For the text-containing cell, return its midpoint in [X, Y] coordinate format. 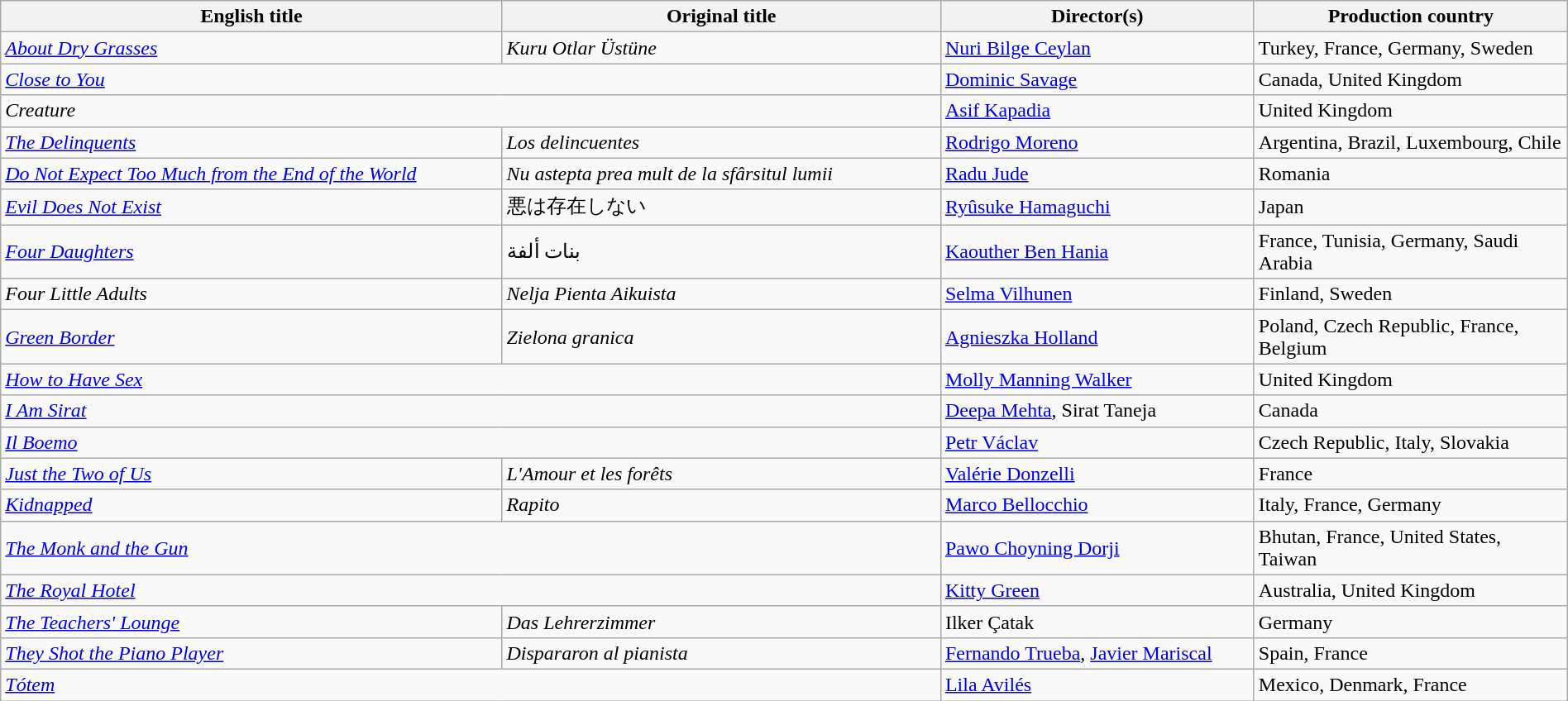
The Monk and the Gun [471, 547]
They Shot the Piano Player [251, 653]
Australia, United Kingdom [1411, 590]
Fernando Trueba, Javier Mariscal [1097, 653]
Das Lehrerzimmer [721, 622]
Just the Two of Us [251, 474]
Kuru Otlar Üstüne [721, 48]
Do Not Expect Too Much from the End of the World [251, 174]
Japan [1411, 207]
France, Tunisia, Germany, Saudi Arabia [1411, 251]
Turkey, France, Germany, Sweden [1411, 48]
Ilker Çatak [1097, 622]
Creature [471, 111]
Marco Bellocchio [1097, 505]
The Teachers' Lounge [251, 622]
Argentina, Brazil, Luxembourg, Chile [1411, 142]
Pawo Choyning Dorji [1097, 547]
Dispararon al pianista [721, 653]
Canada, United Kingdom [1411, 79]
Poland, Czech Republic, France, Belgium [1411, 337]
Czech Republic, Italy, Slovakia [1411, 442]
Molly Manning Walker [1097, 379]
Rodrigo Moreno [1097, 142]
Tótem [471, 684]
How to Have Sex [471, 379]
Nelja Pienta Aikuista [721, 294]
Evil Does Not Exist [251, 207]
Italy, France, Germany [1411, 505]
Radu Jude [1097, 174]
بنات ألفة [721, 251]
Kitty Green [1097, 590]
Germany [1411, 622]
Kidnapped [251, 505]
Green Border [251, 337]
The Royal Hotel [471, 590]
English title [251, 17]
Mexico, Denmark, France [1411, 684]
Asif Kapadia [1097, 111]
Nuri Bilge Ceylan [1097, 48]
Romania [1411, 174]
Finland, Sweden [1411, 294]
Los delincuentes [721, 142]
Rapito [721, 505]
Petr Václav [1097, 442]
Production country [1411, 17]
Four Daughters [251, 251]
Original title [721, 17]
Valérie Donzelli [1097, 474]
Dominic Savage [1097, 79]
About Dry Grasses [251, 48]
Director(s) [1097, 17]
I Am Sirat [471, 411]
Selma Vilhunen [1097, 294]
Ryûsuke Hamaguchi [1097, 207]
France [1411, 474]
Agnieszka Holland [1097, 337]
Four Little Adults [251, 294]
The Delinquents [251, 142]
Bhutan, France, United States, Taiwan [1411, 547]
Lila Avilés [1097, 684]
悪は存在しない [721, 207]
Nu astepta prea mult de la sfârsitul lumii [721, 174]
Spain, France [1411, 653]
Deepa Mehta, Sirat Taneja [1097, 411]
Canada [1411, 411]
Kaouther Ben Hania [1097, 251]
Zielona granica [721, 337]
Il Boemo [471, 442]
Close to You [471, 79]
L'Amour et les forêts [721, 474]
